Identify which cell holds the provided text, then report its [X, Y] central coordinate. 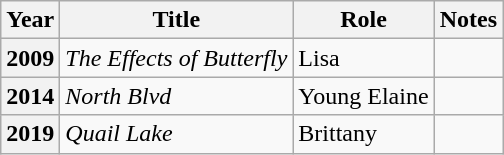
Young Elaine [364, 96]
2009 [30, 58]
Quail Lake [176, 134]
North Blvd [176, 96]
2014 [30, 96]
2019 [30, 134]
Lisa [364, 58]
Notes [468, 20]
Role [364, 20]
Year [30, 20]
Brittany [364, 134]
The Effects of Butterfly [176, 58]
Title [176, 20]
